Identify which cell holds the provided text, then report its [X, Y] central coordinate. 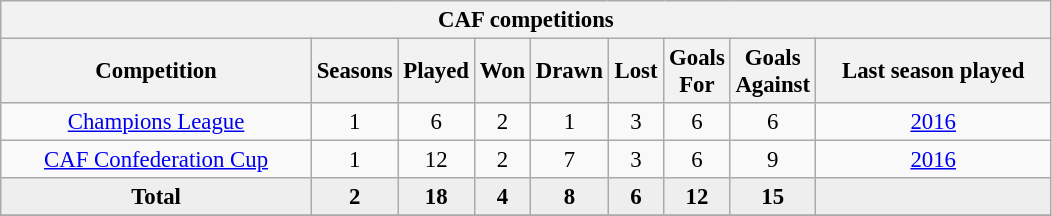
7 [570, 160]
8 [570, 197]
Goals Against [772, 72]
18 [436, 197]
Total [156, 197]
Played [436, 72]
Seasons [354, 72]
Drawn [570, 72]
CAF competitions [526, 20]
Lost [636, 72]
9 [772, 160]
CAF Confederation Cup [156, 160]
Last season played [933, 72]
Goals For [697, 72]
Won [502, 72]
15 [772, 197]
4 [502, 197]
Champions League [156, 122]
Competition [156, 72]
